Output the (x, y) coordinate of the center of the cell containing the given text.  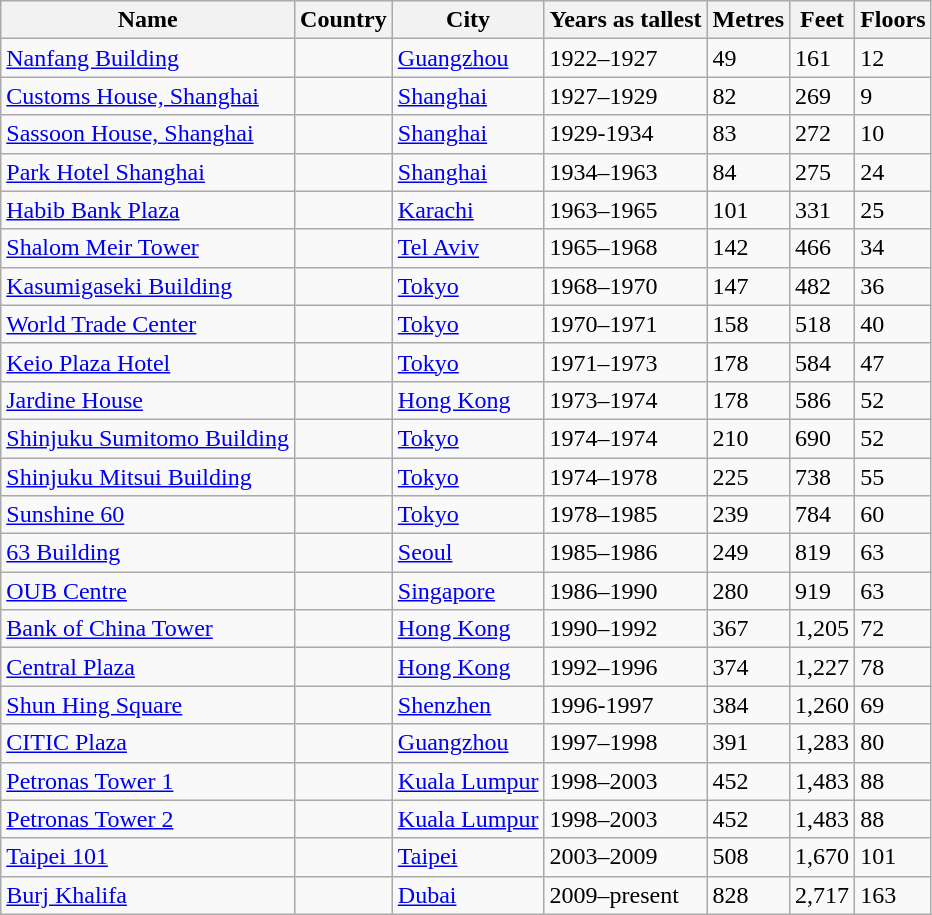
1,283 (822, 743)
Taipei (468, 857)
CITIC Plaza (148, 743)
1971–1973 (626, 362)
10 (893, 134)
1968–1970 (626, 286)
12 (893, 58)
1,670 (822, 857)
40 (893, 324)
584 (822, 362)
Tel Aviv (468, 248)
City (468, 20)
269 (822, 96)
1992–1996 (626, 667)
280 (748, 591)
384 (748, 705)
466 (822, 248)
1974–1978 (626, 477)
249 (748, 553)
1934–1963 (626, 172)
80 (893, 743)
Taipei 101 (148, 857)
Shalom Meir Tower (148, 248)
World Trade Center (148, 324)
1990–1992 (626, 629)
508 (748, 857)
Sunshine 60 (148, 515)
1927–1929 (626, 96)
Burj Khalifa (148, 895)
78 (893, 667)
239 (748, 515)
142 (748, 248)
1965–1968 (626, 248)
34 (893, 248)
828 (748, 895)
36 (893, 286)
147 (748, 286)
1986–1990 (626, 591)
Singapore (468, 591)
391 (748, 743)
1929-1934 (626, 134)
Customs House, Shanghai (148, 96)
82 (748, 96)
225 (748, 477)
2003–2009 (626, 857)
210 (748, 438)
83 (748, 134)
482 (822, 286)
784 (822, 515)
518 (822, 324)
Shenzhen (468, 705)
63 Building (148, 553)
Karachi (468, 210)
9 (893, 96)
2009–present (626, 895)
1996-1997 (626, 705)
Bank of China Tower (148, 629)
Dubai (468, 895)
161 (822, 58)
Shinjuku Sumitomo Building (148, 438)
163 (893, 895)
819 (822, 553)
Sassoon House, Shanghai (148, 134)
272 (822, 134)
47 (893, 362)
Feet (822, 20)
1997–1998 (626, 743)
1985–1986 (626, 553)
1973–1974 (626, 400)
Central Plaza (148, 667)
1974–1974 (626, 438)
738 (822, 477)
158 (748, 324)
Seoul (468, 553)
OUB Centre (148, 591)
1,227 (822, 667)
1922–1927 (626, 58)
1,260 (822, 705)
Petronas Tower 1 (148, 781)
1,205 (822, 629)
1970–1971 (626, 324)
690 (822, 438)
Petronas Tower 2 (148, 819)
Nanfang Building (148, 58)
49 (748, 58)
72 (893, 629)
Floors (893, 20)
Keio Plaza Hotel (148, 362)
Jardine House (148, 400)
275 (822, 172)
Name (148, 20)
Years as tallest (626, 20)
Habib Bank Plaza (148, 210)
367 (748, 629)
Metres (748, 20)
55 (893, 477)
60 (893, 515)
Kasumigaseki Building (148, 286)
25 (893, 210)
1978–1985 (626, 515)
1963–1965 (626, 210)
Country (344, 20)
69 (893, 705)
Park Hotel Shanghai (148, 172)
84 (748, 172)
Shinjuku Mitsui Building (148, 477)
2,717 (822, 895)
919 (822, 591)
374 (748, 667)
586 (822, 400)
24 (893, 172)
331 (822, 210)
Shun Hing Square (148, 705)
